Identify which cell holds the provided text, then report its (X, Y) central coordinate. 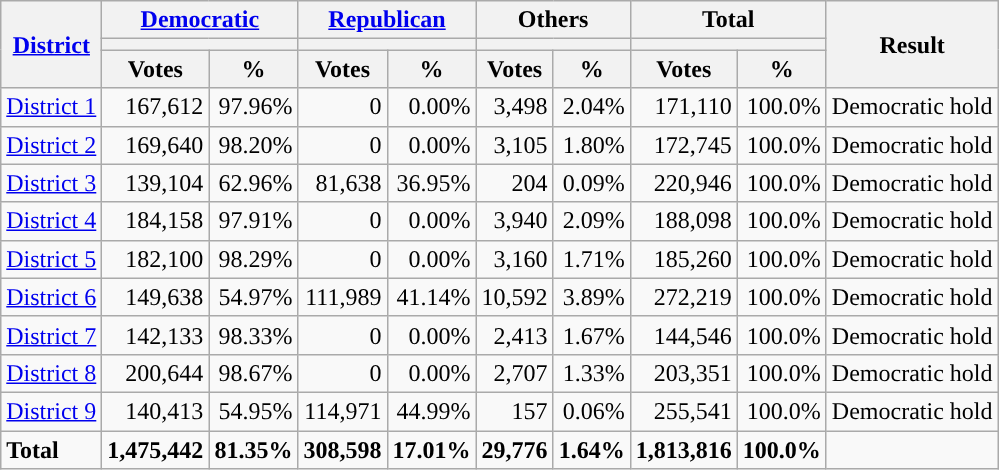
District 2 (52, 145)
203,351 (684, 373)
140,413 (156, 411)
308,598 (342, 449)
167,612 (156, 107)
62.96% (254, 183)
3,160 (514, 259)
255,541 (684, 411)
10,592 (514, 297)
272,219 (684, 297)
188,098 (684, 221)
District 6 (52, 297)
1,475,442 (156, 449)
44.99% (432, 411)
97.96% (254, 107)
3,498 (514, 107)
54.97% (254, 297)
3,940 (514, 221)
182,100 (156, 259)
204 (514, 183)
Republican (387, 20)
144,546 (684, 335)
District (52, 44)
2,707 (514, 373)
2.04% (592, 107)
41.14% (432, 297)
District 5 (52, 259)
171,110 (684, 107)
1.33% (592, 373)
District 1 (52, 107)
District 7 (52, 335)
1.67% (592, 335)
139,104 (156, 183)
98.67% (254, 373)
District 9 (52, 411)
111,989 (342, 297)
157 (514, 411)
0.06% (592, 411)
172,745 (684, 145)
98.33% (254, 335)
Result (912, 44)
Others (553, 20)
1.64% (592, 449)
54.95% (254, 411)
169,640 (156, 145)
17.01% (432, 449)
184,158 (156, 221)
98.20% (254, 145)
220,946 (684, 183)
3,105 (514, 145)
1.80% (592, 145)
81.35% (254, 449)
District 4 (52, 221)
98.29% (254, 259)
97.91% (254, 221)
3.89% (592, 297)
1.71% (592, 259)
114,971 (342, 411)
1,813,816 (684, 449)
2.09% (592, 221)
District 3 (52, 183)
2,413 (514, 335)
200,644 (156, 373)
0.09% (592, 183)
29,776 (514, 449)
185,260 (684, 259)
149,638 (156, 297)
Democratic (200, 20)
142,133 (156, 335)
District 8 (52, 373)
36.95% (432, 183)
81,638 (342, 183)
